Return the [x, y] coordinate for the center point of the cell that contains the specified text.  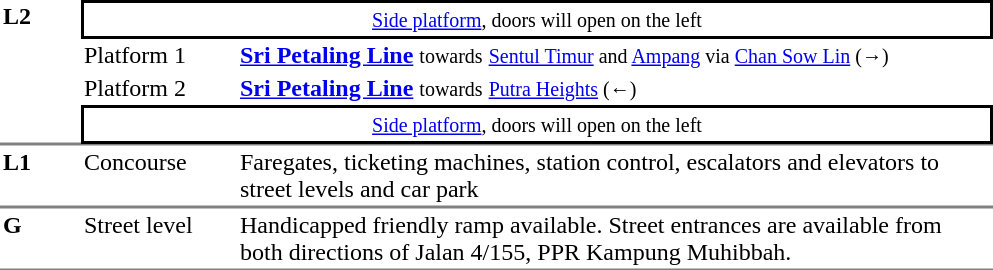
G [40, 238]
Handicapped friendly ramp available. Street entrances are available from both directions of Jalan 4/155, PPR Kampung Muhibbah. [615, 238]
Sri Petaling Line towards Putra Heights (←) [615, 88]
Street level [159, 238]
Sri Petaling Line towards Sentul Timur and Ampang via Chan Sow Lin (→) [615, 56]
Concourse [159, 176]
Faregates, ticketing machines, station control, escalators and elevators to street levels and car park [615, 176]
L1 [40, 176]
Platform 1 [159, 56]
Platform 2 [159, 88]
L2 [40, 72]
